Return the [x, y] coordinate for the center point of the cell that contains the specified text.  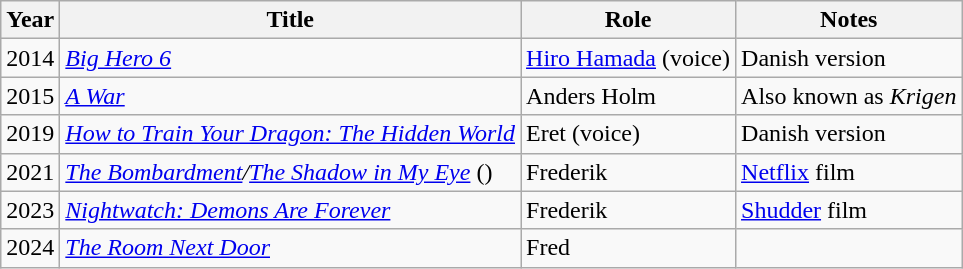
The Bombardment/The Shadow in My Eye () [290, 172]
The Room Next Door [290, 248]
Shudder film [849, 210]
2021 [30, 172]
2019 [30, 134]
Big Hero 6 [290, 58]
2015 [30, 96]
Also known as Krigen [849, 96]
Year [30, 20]
How to Train Your Dragon: The Hidden World [290, 134]
Nightwatch: Demons Are Forever [290, 210]
Notes [849, 20]
2024 [30, 248]
Eret (voice) [628, 134]
2023 [30, 210]
A War [290, 96]
Netflix film [849, 172]
Fred [628, 248]
Title [290, 20]
Role [628, 20]
Hiro Hamada (voice) [628, 58]
2014 [30, 58]
Anders Holm [628, 96]
